Search for the cell housing the specified text and yield its [X, Y] center coordinate. 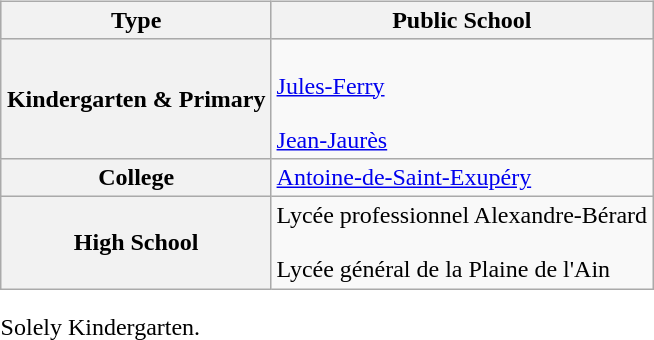
Type [136, 20]
Jules-Ferry Jean-Jaurès [462, 98]
College [136, 177]
High School [136, 242]
Lycée professionnel Alexandre-BérardLycée général de la Plaine de l'Ain [462, 242]
Public School [462, 20]
Kindergarten & Primary [136, 98]
Antoine-de-Saint-Exupéry [462, 177]
